Capture the cell that displays the provided text and extract its [X, Y] central coordinate. 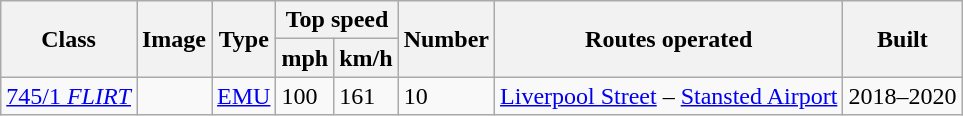
EMU [244, 96]
161 [366, 96]
mph [305, 58]
Routes operated [669, 39]
km/h [366, 58]
Class [69, 39]
100 [305, 96]
Image [174, 39]
2018–2020 [902, 96]
Built [902, 39]
10 [446, 96]
Top speed [337, 20]
Type [244, 39]
Number [446, 39]
Liverpool Street – Stansted Airport [669, 96]
745/1 FLIRT [69, 96]
